Determine the [x, y] coordinate at the center of the cell enclosing the given text.  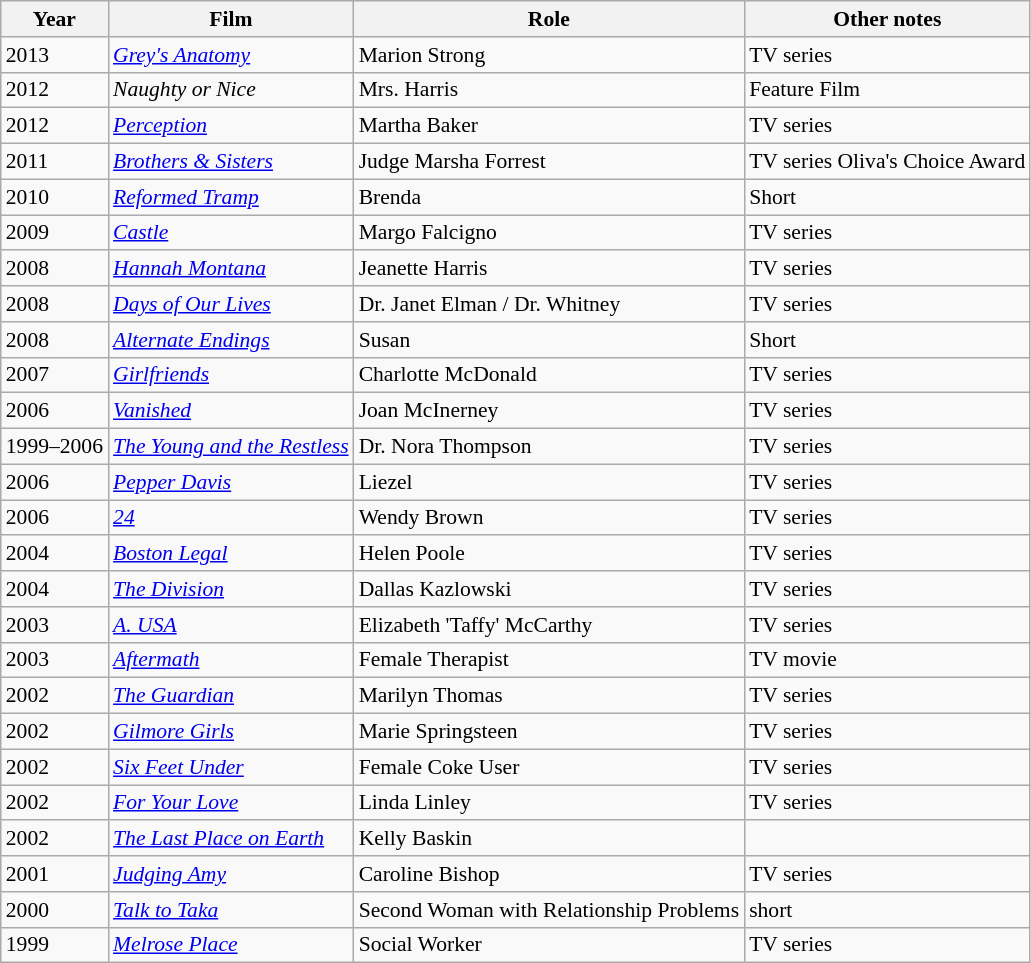
Female Coke User [550, 767]
Marion Strong [550, 55]
Second Woman with Relationship Problems [550, 910]
Boston Legal [231, 554]
Dr. Janet Elman / Dr. Whitney [550, 304]
2011 [54, 162]
1999 [54, 945]
2013 [54, 55]
Feature Film [887, 90]
2001 [54, 874]
For Your Love [231, 803]
Gilmore Girls [231, 732]
1999–2006 [54, 447]
Charlotte McDonald [550, 375]
The Division [231, 589]
Wendy Brown [550, 518]
Girlfriends [231, 375]
Role [550, 19]
Year [54, 19]
Melrose Place [231, 945]
Hannah Montana [231, 269]
Marilyn Thomas [550, 696]
Dr. Nora Thompson [550, 447]
Social Worker [550, 945]
A. USA [231, 625]
2000 [54, 910]
Elizabeth 'Taffy' McCarthy [550, 625]
Days of Our Lives [231, 304]
Jeanette Harris [550, 269]
The Young and the Restless [231, 447]
The Guardian [231, 696]
24 [231, 518]
Mrs. Harris [550, 90]
2007 [54, 375]
Six Feet Under [231, 767]
Marie Springsteen [550, 732]
Film [231, 19]
Brenda [550, 197]
Talk to Taka [231, 910]
Aftermath [231, 660]
Margo Falcigno [550, 233]
Reformed Tramp [231, 197]
Alternate Endings [231, 340]
short [887, 910]
Other notes [887, 19]
TV series Oliva's Choice Award [887, 162]
2010 [54, 197]
Judge Marsha Forrest [550, 162]
Pepper Davis [231, 482]
Perception [231, 126]
Judging Amy [231, 874]
2009 [54, 233]
Dallas Kazlowski [550, 589]
Brothers & Sisters [231, 162]
Liezel [550, 482]
The Last Place on Earth [231, 839]
TV movie [887, 660]
Joan McInerney [550, 411]
Kelly Baskin [550, 839]
Female Therapist [550, 660]
Helen Poole [550, 554]
Naughty or Nice [231, 90]
Grey's Anatomy [231, 55]
Castle [231, 233]
Martha Baker [550, 126]
Susan [550, 340]
Linda Linley [550, 803]
Caroline Bishop [550, 874]
Vanished [231, 411]
